Extract the (x, y) coordinate from the center of the cell holding the provided text.  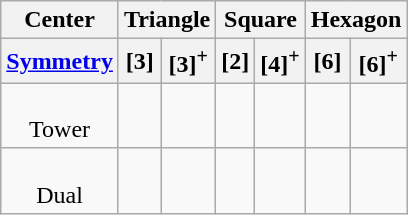
[3] (139, 62)
Hexagon (356, 20)
Tower (60, 116)
[6] (327, 62)
[6]+ (378, 62)
[4]+ (280, 62)
[2] (236, 62)
[3]+ (188, 62)
Center (60, 20)
Triangle (166, 20)
Dual (60, 180)
Square (261, 20)
Symmetry (60, 62)
